Return [x, y] of the center of cell containing provided text 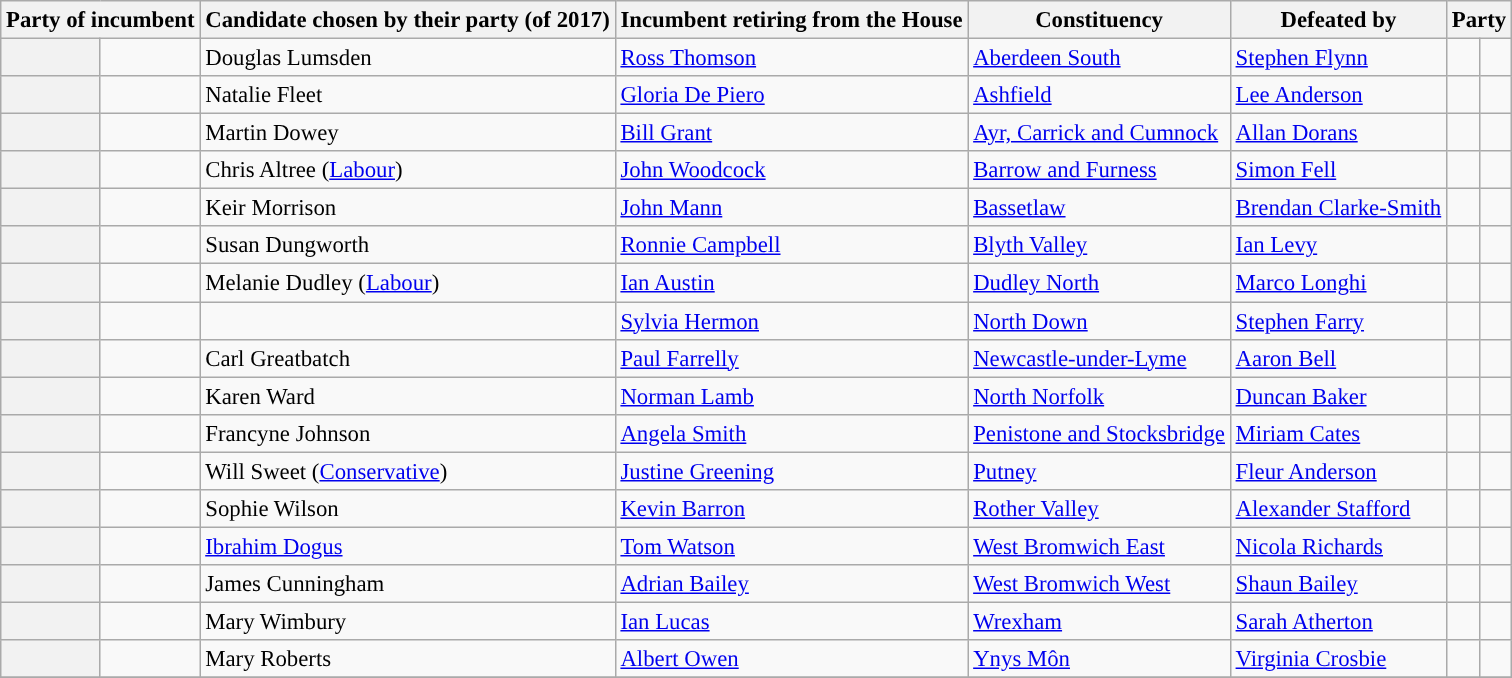
Susan Dungworth [408, 245]
Sarah Atherton [1338, 621]
Ian Lucas [792, 621]
Kevin Barron [792, 509]
John Woodcock [792, 170]
Melanie Dudley (Labour) [408, 283]
Putney [1099, 471]
Aberdeen South [1099, 58]
Lee Anderson [1338, 95]
Shaun Bailey [1338, 584]
Barrow and Furness [1099, 170]
Alexander Stafford [1338, 509]
Sophie Wilson [408, 509]
Aaron Bell [1338, 358]
Douglas Lumsden [408, 58]
Brendan Clarke-Smith [1338, 208]
Mary Roberts [408, 659]
North Norfolk [1099, 396]
Marco Longhi [1338, 283]
Stephen Flynn [1338, 58]
Ynys Môn [1099, 659]
Albert Owen [792, 659]
Duncan Baker [1338, 396]
Stephen Farry [1338, 321]
Gloria De Piero [792, 95]
Bassetlaw [1099, 208]
Tom Watson [792, 546]
Ayr, Carrick and Cumnock [1099, 133]
North Down [1099, 321]
Blyth Valley [1099, 245]
Adrian Bailey [792, 584]
Mary Wimbury [408, 621]
Constituency [1099, 20]
Keir Morrison [408, 208]
Wrexham [1099, 621]
Party [1480, 20]
Defeated by [1338, 20]
Incumbent retiring from the House [792, 20]
Candidate chosen by their party (of 2017) [408, 20]
Simon Fell [1338, 170]
Angela Smith [792, 433]
Allan Dorans [1338, 133]
Francyne Johnson [408, 433]
Party of incumbent [100, 20]
Justine Greening [792, 471]
John Mann [792, 208]
West Bromwich East [1099, 546]
Penistone and Stocksbridge [1099, 433]
Sylvia Hermon [792, 321]
Nicola Richards [1338, 546]
Ross Thomson [792, 58]
Ian Austin [792, 283]
James Cunningham [408, 584]
Miriam Cates [1338, 433]
Ibrahim Dogus [408, 546]
Newcastle-under-Lyme [1099, 358]
Rother Valley [1099, 509]
Fleur Anderson [1338, 471]
Dudley North [1099, 283]
Bill Grant [792, 133]
Ian Levy [1338, 245]
Ronnie Campbell [792, 245]
Karen Ward [408, 396]
Will Sweet (Conservative) [408, 471]
Paul Farrelly [792, 358]
Ashfield [1099, 95]
Norman Lamb [792, 396]
Virginia Crosbie [1338, 659]
Carl Greatbatch [408, 358]
Chris Altree (Labour) [408, 170]
Martin Dowey [408, 133]
Natalie Fleet [408, 95]
West Bromwich West [1099, 584]
